Find where the given text appears and provide that cell's center as [x, y] coordinate. 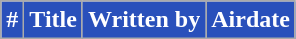
Title [54, 20]
Written by [144, 20]
# [12, 20]
Airdate [251, 20]
